Output the [X, Y] coordinate of the center of the cell containing the given text.  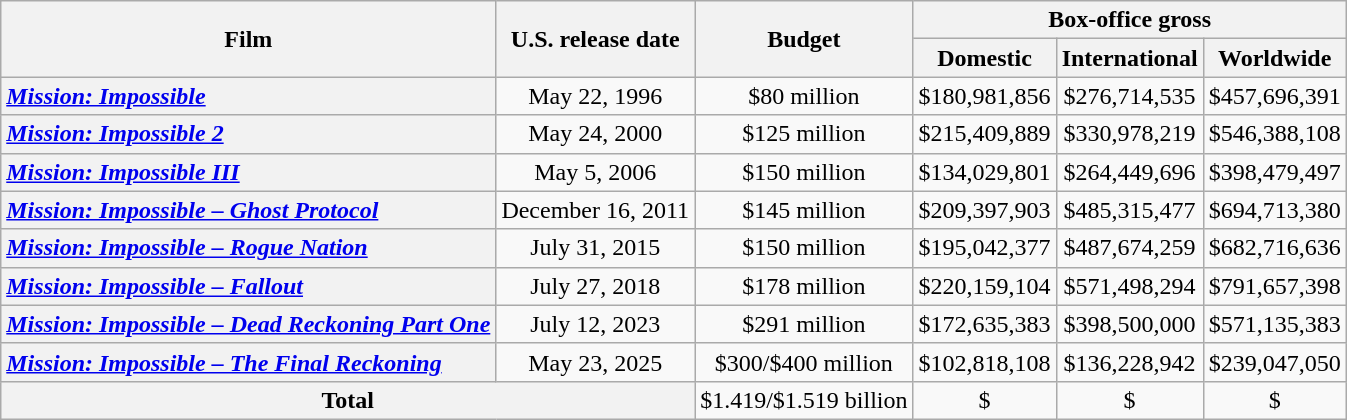
May 23, 2025 [596, 362]
$134,029,801 [984, 172]
Mission: Impossible – Rogue Nation [248, 248]
Mission: Impossible 2 [248, 134]
$300/$400 million [804, 362]
$398,479,497 [1274, 172]
$791,657,398 [1274, 286]
Domestic [984, 58]
Worldwide [1274, 58]
$1.419/$1.519 billion [804, 400]
Budget [804, 39]
$180,981,856 [984, 96]
$398,500,000 [1130, 324]
Mission: Impossible [248, 96]
U.S. release date [596, 39]
$209,397,903 [984, 210]
Total [348, 400]
$145 million [804, 210]
$276,714,535 [1130, 96]
$195,042,377 [984, 248]
$125 million [804, 134]
Film [248, 39]
Mission: Impossible III [248, 172]
$136,228,942 [1130, 362]
May 22, 1996 [596, 96]
$485,315,477 [1130, 210]
July 12, 2023 [596, 324]
Mission: Impossible – Fallout [248, 286]
Mission: Impossible – Dead Reckoning Part One [248, 324]
$694,713,380 [1274, 210]
$546,388,108 [1274, 134]
Mission: Impossible – The Final Reckoning [248, 362]
$178 million [804, 286]
$330,978,219 [1130, 134]
$291 million [804, 324]
$215,409,889 [984, 134]
July 31, 2015 [596, 248]
Box-office gross [1130, 20]
$172,635,383 [984, 324]
Mission: Impossible – Ghost Protocol [248, 210]
International [1130, 58]
$457,696,391 [1274, 96]
May 24, 2000 [596, 134]
$220,159,104 [984, 286]
December 16, 2011 [596, 210]
$102,818,108 [984, 362]
July 27, 2018 [596, 286]
$264,449,696 [1130, 172]
$239,047,050 [1274, 362]
May 5, 2006 [596, 172]
$487,674,259 [1130, 248]
$571,135,383 [1274, 324]
$80 million [804, 96]
$571,498,294 [1130, 286]
$682,716,636 [1274, 248]
